Return (X, Y) of the center of cell containing provided text 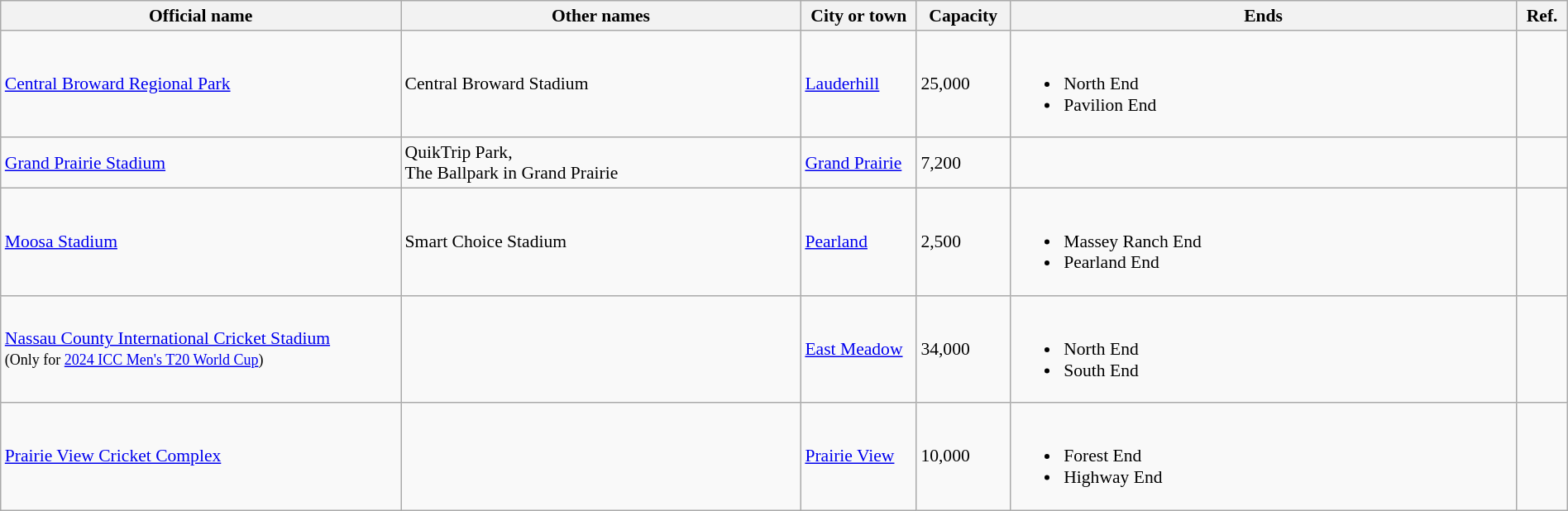
Grand Prairie Stadium (201, 164)
Lauderhill (858, 84)
North EndPavilion End (1264, 84)
Capacity (963, 16)
City or town (858, 16)
Forest EndHighway End (1264, 456)
Central Broward Stadium (601, 84)
Grand Prairie (858, 164)
Massey Ranch EndPearland End (1264, 242)
Prairie View (858, 456)
10,000 (963, 456)
7,200 (963, 164)
Central Broward Regional Park (201, 84)
North EndSouth End (1264, 349)
Other names (601, 16)
2,500 (963, 242)
25,000 (963, 84)
QuikTrip Park, The Ballpark in Grand Prairie (601, 164)
Ref. (1542, 16)
Smart Choice Stadium (601, 242)
Nassau County International Cricket Stadium(Only for 2024 ICC Men's T20 World Cup) (201, 349)
Pearland (858, 242)
East Meadow (858, 349)
Prairie View Cricket Complex (201, 456)
Moosa Stadium (201, 242)
34,000 (963, 349)
Official name (201, 16)
Ends (1264, 16)
